Provide the [x, y] coordinate of the cell's center where the given text is located.  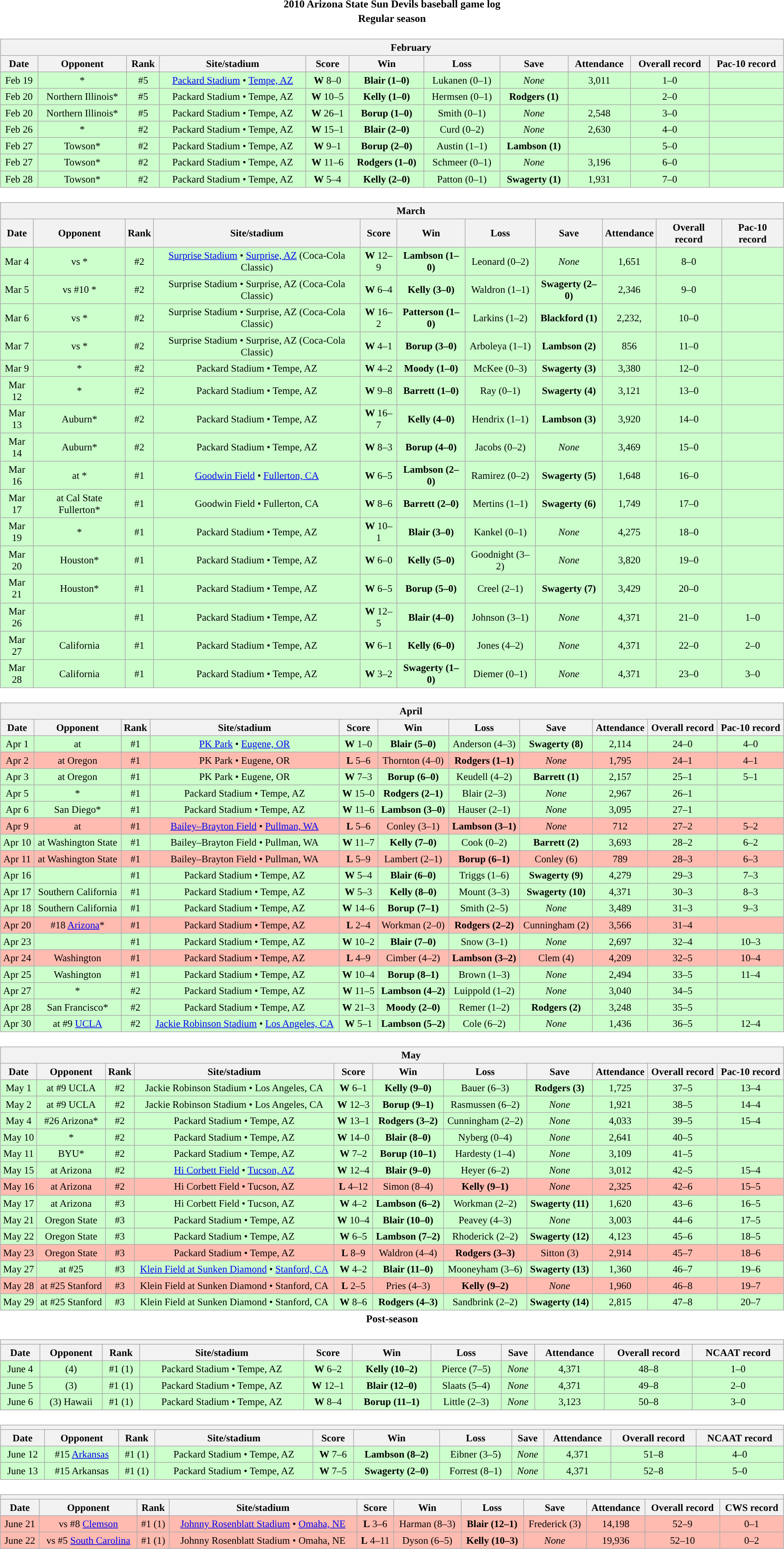
Mar 12 [17, 390]
W 6–0 [379, 560]
Apr 30 [17, 1024]
Apr 1 [17, 744]
Barrett (2–0) [431, 504]
Cook (0–2) [484, 843]
2,346 [629, 290]
1,360 [620, 1269]
W 9–1 [327, 146]
June 13 [23, 1471]
Swagerty (6) [569, 504]
Rodgers (1–0) [387, 162]
Swagerty (1) [534, 179]
789 [620, 859]
47–8 [682, 1302]
42–5 [682, 1170]
Apr 27 [17, 991]
Borup (2–0) [387, 146]
19–6 [751, 1269]
Leonard (0–2) [500, 261]
2,697 [620, 941]
June 5 [20, 1385]
45–7 [682, 1253]
June 4 [20, 1369]
13–4 [751, 1088]
16–0 [689, 475]
Larkins (1–2) [500, 318]
May 1 [19, 1088]
W 11–7 [358, 843]
L 4–12 [353, 1187]
17–0 [689, 504]
35–5 [682, 1007]
10–3 [751, 941]
Frederick (3) [555, 1524]
14–0 [689, 419]
W 8–4 [328, 1402]
Apr 17 [17, 892]
Workman (2–0) [413, 925]
Lambson (8–2) [397, 1454]
vs #8 Clemson [88, 1524]
Lambson (3) [569, 419]
W 12–9 [379, 261]
Blair (3–0) [431, 532]
23–0 [689, 673]
May 10 [19, 1138]
2,325 [620, 1187]
W 21–3 [358, 1007]
W 26–1 [327, 113]
Mar 20 [17, 560]
Apr 6 [17, 810]
Cole (6–2) [484, 1024]
31–3 [682, 908]
Borup (6–1) [484, 859]
Austin (1–1) [462, 146]
Mar 5 [17, 290]
W 13–1 [353, 1121]
Diemer (0–1) [500, 673]
Swagerty (10) [556, 892]
Lambson (2–0) [431, 475]
27–1 [682, 810]
Rodgers (3–2) [408, 1121]
Johnson (3–1) [500, 617]
3,920 [629, 419]
Rodgers (2–2) [484, 925]
Rodgers (2–1) [413, 793]
Blair (1–0) [387, 80]
24–0 [682, 744]
Blair (8–0) [408, 1138]
W 11–5 [358, 991]
Mar 19 [17, 532]
Hardesty (1–4) [485, 1154]
Blair (5–0) [413, 744]
Triggs (1–6) [484, 875]
2,548 [599, 113]
April [392, 711]
W 12–5 [379, 617]
W 7–2 [353, 1154]
2,157 [620, 777]
Mar 21 [17, 588]
Lambson (3–1) [484, 826]
June 6 [20, 1402]
1,651 [629, 261]
Mar 4 [17, 261]
12–0 [689, 369]
Apr 23 [17, 941]
Rasmussen (6–2) [485, 1104]
27–2 [682, 826]
Swagerty (4) [569, 390]
Apr 10 [17, 843]
3,123 [570, 1402]
Mar 13 [17, 419]
3,109 [620, 1154]
11–4 [751, 974]
W 10–2 [358, 941]
1,648 [629, 475]
Mar 9 [17, 369]
Mar 17 [17, 504]
8–3 [751, 892]
Swagerty (7) [569, 588]
4,275 [629, 532]
Ramirez (0–2) [500, 475]
Apr 9 [17, 826]
W 12–1 [328, 1385]
11–0 [689, 346]
Waldron (4–4) [408, 1253]
Rodgers (3–3) [485, 1253]
Borup (3–0) [431, 346]
Cimber (4–2) [413, 958]
3,095 [620, 810]
Blair (12–0) [392, 1385]
(4) [71, 1369]
17–5 [751, 1220]
May 29 [19, 1302]
Mooneyham (3–6) [485, 1269]
19,936 [616, 1540]
Kelly (9–0) [408, 1088]
Heyer (6–2) [485, 1170]
Curd (0–2) [462, 130]
Dyson (6–5) [427, 1540]
Simon (8–4) [408, 1187]
#26 Arizona* [71, 1121]
Lambson (6–2) [408, 1203]
W 3–2 [379, 673]
Lambson (7–2) [408, 1236]
Cunningham (2) [556, 925]
39–5 [682, 1121]
W 14–6 [358, 908]
42–6 [682, 1187]
Barrett (1–0) [431, 390]
Mar 27 [17, 645]
Apr 2 [17, 760]
Apr 16 [17, 875]
28–2 [682, 843]
28–3 [682, 859]
San Diego* [78, 810]
W 12–4 [353, 1170]
W 1–0 [358, 744]
Snow (3–1) [484, 941]
10–0 [689, 318]
21–0 [689, 617]
Rodgers (1) [534, 97]
Sandbrink (2–2) [485, 1302]
W 6–2 [328, 1369]
856 [629, 346]
Kelly (7–0) [413, 843]
15–0 [689, 447]
Remer (1–2) [484, 1007]
Blair (2–0) [387, 130]
May 11 [19, 1154]
Mount (3–3) [484, 892]
Borup (10–1) [408, 1154]
June 21 [20, 1524]
May 21 [19, 1220]
Feb 26 [19, 130]
L 4–9 [358, 958]
W 15–0 [358, 793]
Swagerty (1–0) [431, 673]
Brown (1–3) [484, 974]
Blair (11–0) [408, 1269]
Hermsen (0–1) [462, 97]
Harman (8–3) [427, 1524]
3,011 [599, 80]
Apr 25 [17, 974]
7–0 [670, 179]
29–3 [682, 875]
L 4–11 [375, 1540]
Eibner (3–5) [476, 1454]
Borup (6–0) [413, 777]
52–10 [682, 1540]
Apr 5 [17, 793]
45–6 [682, 1236]
Forrest (8–1) [476, 1471]
Mar 26 [17, 617]
22–0 [689, 645]
Blair (9–0) [408, 1170]
30–3 [682, 892]
Lukanen (0–1) [462, 80]
51–8 [654, 1454]
2,232, [629, 318]
2,630 [599, 130]
June 12 [23, 1454]
McKee (0–3) [500, 369]
May 15 [19, 1170]
W 15–1 [327, 130]
Swagerty (5) [569, 475]
3,380 [629, 369]
13–0 [689, 390]
37–5 [682, 1088]
(3) Hawaii [71, 1402]
3,693 [620, 843]
May 17 [19, 1203]
Apr 24 [17, 958]
5–1 [751, 777]
Little (2–3) [466, 1402]
Smith (2–5) [484, 908]
40–5 [682, 1138]
Borup (4–0) [431, 447]
May 23 [19, 1253]
20–0 [689, 588]
Ray (0–1) [500, 390]
Mar 14 [17, 447]
Patton (0–1) [462, 179]
Kelly (8–0) [413, 892]
W 10–1 [379, 532]
Mertins (1–1) [500, 504]
52–8 [654, 1471]
8–0 [689, 261]
18–6 [751, 1253]
Pries (4–3) [408, 1286]
Blair (6–0) [413, 875]
Kelly (4–0) [431, 419]
Lambson (3–2) [484, 958]
Apr 18 [17, 908]
Luippold (1–2) [484, 991]
2,815 [620, 1302]
vs #5 South Carolina [88, 1540]
1,436 [620, 1024]
1,921 [620, 1104]
Lambert (2–1) [413, 859]
Blair (2–3) [484, 793]
12–4 [751, 1024]
49–8 [648, 1385]
10–4 [751, 958]
Swagerty (12) [560, 1236]
Conley (6) [556, 859]
34–5 [682, 991]
Jones (4–2) [500, 645]
3,489 [620, 908]
W 16–2 [379, 318]
20–7 [751, 1302]
Borup (8–1) [413, 974]
25–1 [682, 777]
Swagerty (13) [560, 1269]
W 16–7 [379, 419]
3,121 [629, 390]
Lambson (5–2) [413, 1024]
Kelly (1–0) [387, 97]
32–4 [682, 941]
Waldron (1–1) [500, 290]
#18 Arizona* [78, 925]
24–1 [682, 760]
Apr 28 [17, 1007]
6–2 [751, 843]
Goodnight (3–2) [500, 560]
14–4 [751, 1104]
W 9–8 [379, 390]
Rodgers (1–1) [484, 760]
May 22 [19, 1236]
W 12–3 [353, 1104]
Peavey (4–3) [485, 1220]
Rodgers (2) [556, 1007]
3,248 [620, 1007]
52–9 [682, 1524]
19–0 [689, 560]
26–1 [682, 793]
6–0 [670, 162]
CWS record [752, 1507]
Rodgers (4–3) [408, 1302]
18–0 [689, 532]
Moody (1–0) [431, 369]
Mar 28 [17, 673]
W 6–4 [379, 290]
33–5 [682, 974]
Blair (10–0) [408, 1220]
Pierce (7–5) [466, 1369]
7–3 [751, 875]
June 22 [20, 1540]
Nyberg (0–4) [485, 1138]
0–1 [752, 1524]
Lambson (3–0) [413, 810]
Borup (1–0) [387, 113]
Swagerty (3) [569, 369]
Rodgers (3) [560, 1088]
Patterson (1–0) [431, 318]
38–5 [682, 1104]
BYU* [71, 1154]
Kelly (9–1) [485, 1187]
Lambson (1–0) [431, 261]
Conley (3–1) [413, 826]
1,725 [620, 1088]
16–5 [751, 1203]
4,209 [620, 958]
15–5 [751, 1187]
3,429 [629, 588]
Blair (4–0) [431, 617]
43–6 [682, 1203]
Lambson (4–2) [413, 991]
32–5 [682, 958]
1,931 [599, 179]
2,967 [620, 793]
Anderson (4–3) [484, 744]
3,820 [629, 560]
Borup (5–0) [431, 588]
Creel (2–1) [500, 588]
L 2–4 [358, 925]
Workman (2–2) [485, 1203]
1,960 [620, 1286]
May 16 [19, 1187]
Kelly (5–0) [431, 560]
Kelly (10–2) [392, 1369]
Slaats (5–4) [466, 1385]
2,641 [620, 1138]
19–7 [751, 1286]
May 4 [19, 1121]
Kelly (2–0) [387, 179]
L 3–6 [375, 1524]
vs #10 * [79, 290]
0–2 [752, 1540]
W 7–3 [358, 777]
W 8–0 [327, 80]
Lambson (1) [534, 146]
W 8–3 [379, 447]
9–3 [751, 908]
Swagerty (8) [556, 744]
Kelly (9–2) [485, 1286]
at * [79, 475]
L 2–5 [353, 1286]
Swagerty (14) [560, 1302]
W 7–6 [333, 1454]
Clem (4) [556, 958]
Blair (7–0) [413, 941]
Moody (2–0) [413, 1007]
Jacobs (0–2) [500, 447]
Cunningham (2–2) [485, 1121]
(3) [71, 1385]
Keudell (4–2) [484, 777]
Swagerty (9) [556, 875]
6–3 [751, 859]
Sitton (3) [560, 1253]
Mar 7 [17, 346]
Blackford (1) [569, 318]
9–0 [689, 290]
Mar 6 [17, 318]
Barrett (2) [556, 843]
1,620 [620, 1203]
San Francisco* [78, 1007]
Lambson (2) [569, 346]
W 5–1 [358, 1024]
February [392, 47]
46–7 [682, 1269]
W 7–5 [333, 1471]
3,196 [599, 162]
3,003 [620, 1220]
Borup (7–1) [413, 908]
3,012 [620, 1170]
31–4 [682, 925]
4–1 [751, 760]
May [392, 1055]
50–8 [648, 1402]
Mar 16 [17, 475]
Borup (11–1) [392, 1402]
Hauser (2–1) [484, 810]
Rhoderick (2–2) [485, 1236]
Apr 11 [17, 859]
Kelly (10–3) [493, 1540]
4,123 [620, 1236]
36–5 [682, 1024]
14,198 [616, 1524]
Arboleya (1–1) [500, 346]
W 14–0 [353, 1138]
3,469 [629, 447]
1,795 [620, 760]
May 27 [19, 1269]
Swagerty (11) [560, 1203]
48–8 [648, 1369]
2,494 [620, 974]
46–8 [682, 1286]
18–5 [751, 1236]
W 4–1 [379, 346]
May 2 [19, 1104]
L 8–9 [353, 1253]
at #25 [71, 1269]
712 [620, 826]
2,914 [620, 1253]
May 28 [19, 1286]
Thornton (4–0) [413, 760]
Barrett (1) [556, 777]
Feb 19 [19, 80]
Borup (9–1) [408, 1104]
Hendrix (1–1) [500, 419]
W 10–5 [327, 97]
Kelly (3–0) [431, 290]
1,749 [629, 504]
4,279 [620, 875]
L 5–9 [358, 859]
Kelly (6–0) [431, 645]
2,114 [620, 744]
W 5–3 [358, 892]
Smith (0–1) [462, 113]
Blair (12–1) [493, 1524]
Apr 20 [17, 925]
3,566 [620, 925]
at Cal State Fullerton* [79, 504]
March [392, 211]
Apr 3 [17, 777]
41–5 [682, 1154]
44–6 [682, 1220]
3,040 [620, 991]
4,033 [620, 1121]
Bauer (6–3) [485, 1088]
Schmeer (0–1) [462, 162]
Feb 28 [19, 179]
Kankel (0–1) [500, 532]
5–2 [751, 826]
